Find where the given text appears and provide that cell's center as [x, y] coordinate. 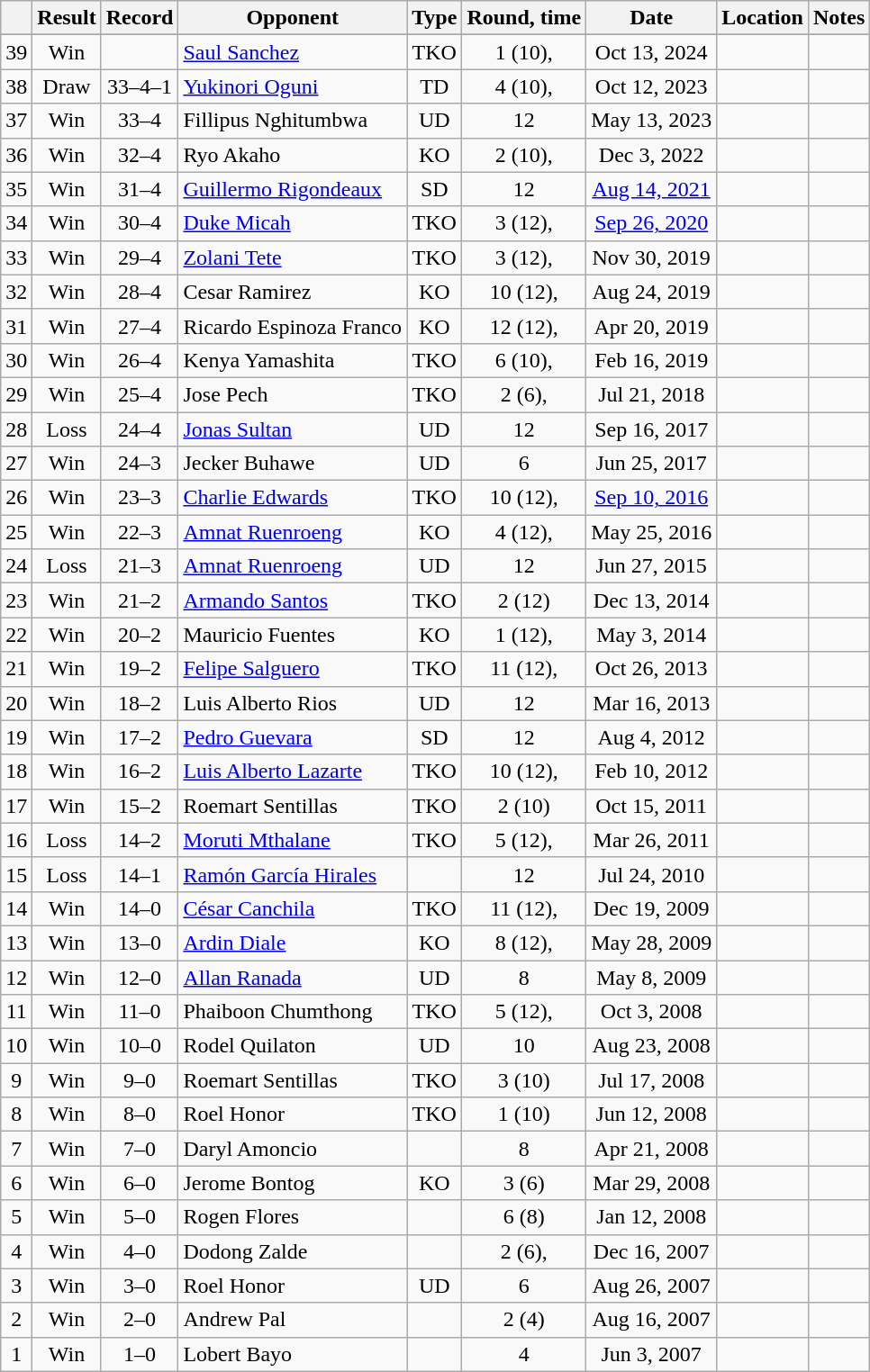
8 (12), [524, 943]
Sep 10, 2016 [652, 498]
11–0 [140, 1012]
Dec 13, 2014 [652, 600]
14–0 [140, 908]
28 [16, 429]
30 [16, 360]
14–1 [140, 874]
20 [16, 703]
6–0 [140, 1183]
39 [16, 52]
Draw [67, 86]
Mar 16, 2013 [652, 703]
17–2 [140, 737]
27 [16, 464]
Guillermo Rigondeaux [293, 189]
9 [16, 1080]
16 [16, 840]
22 [16, 635]
Duke Micah [293, 223]
23 [16, 600]
23–3 [140, 498]
Oct 15, 2011 [652, 806]
Cesar Ramirez [293, 292]
21 [16, 669]
Jose Pech [293, 394]
3–0 [140, 1286]
Pedro Guevara [293, 737]
19 [16, 737]
Aug 24, 2019 [652, 292]
8–0 [140, 1115]
Record [140, 18]
Oct 26, 2013 [652, 669]
Feb 16, 2019 [652, 360]
Oct 13, 2024 [652, 52]
Aug 14, 2021 [652, 189]
25 [16, 532]
Dec 3, 2022 [652, 155]
30–4 [140, 223]
Jerome Bontog [293, 1183]
32 [16, 292]
Ardin Diale [293, 943]
31–4 [140, 189]
1 (10) [524, 1115]
22–3 [140, 532]
20–2 [140, 635]
Jecker Buhawe [293, 464]
16–2 [140, 772]
33–4–1 [140, 86]
1–0 [140, 1354]
Type [434, 18]
Date [652, 18]
2–0 [140, 1320]
2 (12) [524, 600]
10–0 [140, 1046]
33–4 [140, 121]
May 13, 2023 [652, 121]
3 (10) [524, 1080]
Jan 12, 2008 [652, 1217]
4–0 [140, 1251]
Luis Alberto Rios [293, 703]
11 [16, 1012]
12–0 [140, 977]
Mar 29, 2008 [652, 1183]
31 [16, 326]
Feb 10, 2012 [652, 772]
29 [16, 394]
Charlie Edwards [293, 498]
Sep 26, 2020 [652, 223]
Ricardo Espinoza Franco [293, 326]
Jun 27, 2015 [652, 566]
Daryl Amoncio [293, 1149]
15–2 [140, 806]
Result [67, 18]
Fillipus Nghitumbwa [293, 121]
Location [763, 18]
Allan Ranada [293, 977]
Jonas Sultan [293, 429]
Rogen Flores [293, 1217]
38 [16, 86]
35 [16, 189]
5 [16, 1217]
Kenya Yamashita [293, 360]
32–4 [140, 155]
Oct 12, 2023 [652, 86]
18–2 [140, 703]
26–4 [140, 360]
7–0 [140, 1149]
Jul 24, 2010 [652, 874]
15 [16, 874]
Jun 25, 2017 [652, 464]
24–4 [140, 429]
Sep 16, 2017 [652, 429]
Andrew Pal [293, 1320]
Ramón García Hirales [293, 874]
Nov 30, 2019 [652, 257]
3 (6) [524, 1183]
Jun 3, 2007 [652, 1354]
7 [16, 1149]
Yukinori Oguni [293, 86]
2 (10) [524, 806]
Jul 17, 2008 [652, 1080]
19–2 [140, 669]
1 [16, 1354]
13–0 [140, 943]
21–3 [140, 566]
Mar 26, 2011 [652, 840]
33 [16, 257]
5–0 [140, 1217]
21–2 [140, 600]
Apr 21, 2008 [652, 1149]
Dodong Zalde [293, 1251]
May 28, 2009 [652, 943]
Zolani Tete [293, 257]
Round, time [524, 18]
27–4 [140, 326]
Aug 4, 2012 [652, 737]
Aug 16, 2007 [652, 1320]
4 (12), [524, 532]
9–0 [140, 1080]
25–4 [140, 394]
1 (12), [524, 635]
Jul 21, 2018 [652, 394]
Aug 26, 2007 [652, 1286]
26 [16, 498]
2 (4) [524, 1320]
Saul Sanchez [293, 52]
Notes [838, 18]
2 (10), [524, 155]
37 [16, 121]
Armando Santos [293, 600]
Phaiboon Chumthong [293, 1012]
Mauricio Fuentes [293, 635]
May 8, 2009 [652, 977]
Luis Alberto Lazarte [293, 772]
TD [434, 86]
Moruti Mthalane [293, 840]
Aug 23, 2008 [652, 1046]
Apr 20, 2019 [652, 326]
3 [16, 1286]
6 (8) [524, 1217]
Lobert Bayo [293, 1354]
Ryo Akaho [293, 155]
24–3 [140, 464]
May 25, 2016 [652, 532]
Dec 16, 2007 [652, 1251]
13 [16, 943]
34 [16, 223]
Dec 19, 2009 [652, 908]
29–4 [140, 257]
28–4 [140, 292]
Jun 12, 2008 [652, 1115]
18 [16, 772]
6 (10), [524, 360]
17 [16, 806]
Felipe Salguero [293, 669]
14–2 [140, 840]
24 [16, 566]
14 [16, 908]
Oct 3, 2008 [652, 1012]
Rodel Quilaton [293, 1046]
36 [16, 155]
Opponent [293, 18]
César Canchila [293, 908]
May 3, 2014 [652, 635]
1 (10), [524, 52]
12 (12), [524, 326]
2 [16, 1320]
4 (10), [524, 86]
